Output the [X, Y] coordinate of the center of the cell containing the given text.  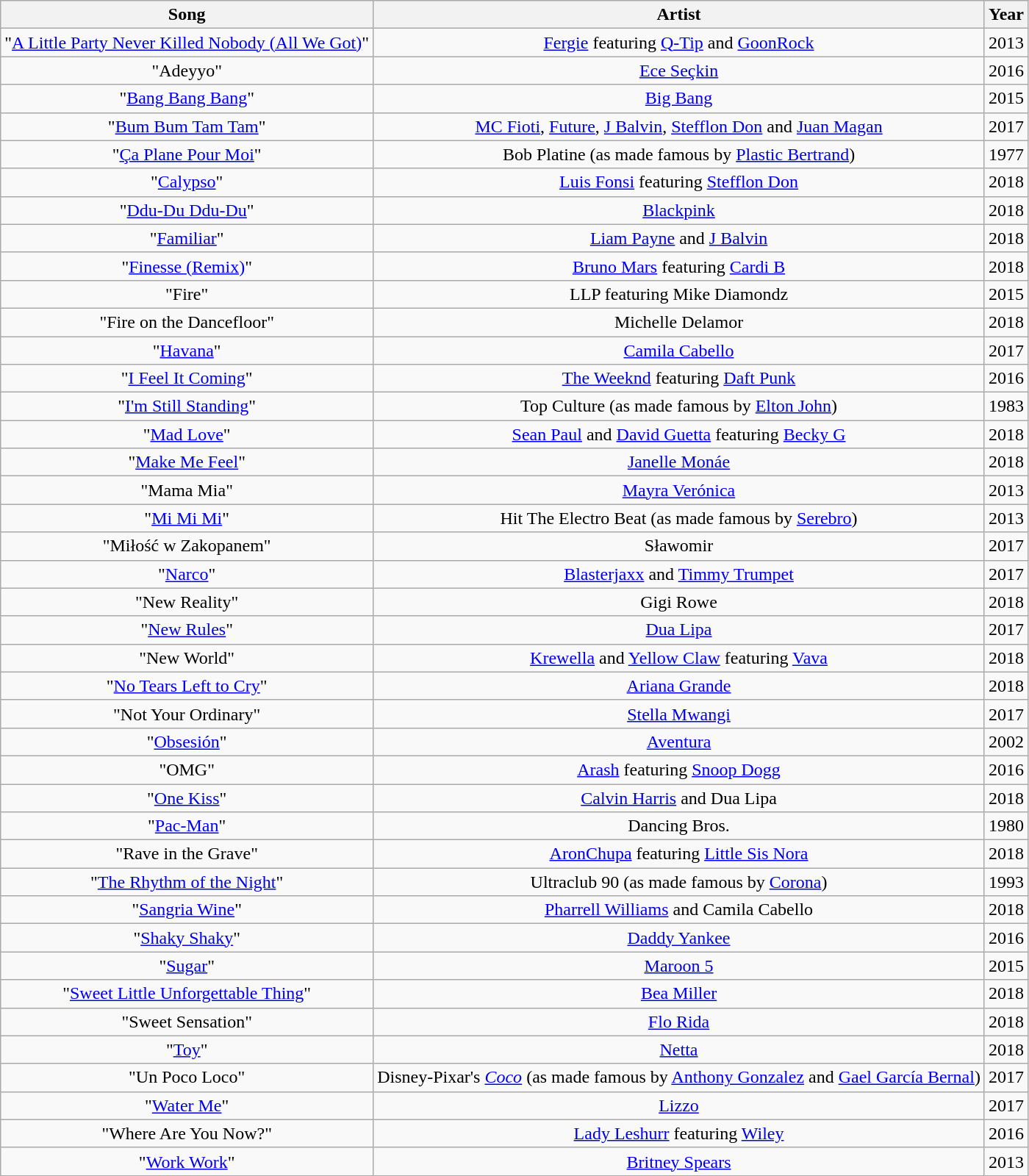
"New World" [187, 658]
"Adeyyo" [187, 71]
Flo Rida [679, 1022]
2002 [1005, 742]
Mayra Verónica [679, 490]
Lady Leshurr featuring Wiley [679, 1133]
1977 [1005, 154]
"Un Poco Loco" [187, 1078]
"Mama Mia" [187, 490]
Big Bang [679, 98]
Hit The Electro Beat (as made famous by Serebro) [679, 518]
Stella Mwangi [679, 714]
"Fire on the Dancefloor" [187, 322]
"Finesse (Remix)" [187, 266]
"Rave in the Grave" [187, 854]
Bruno Mars featuring Cardi B [679, 266]
"OMG" [187, 770]
Arash featuring Snoop Dogg [679, 770]
"Water Me" [187, 1105]
"Sugar" [187, 966]
"A Little Party Never Killed Nobody (All We Got)" [187, 43]
Dancing Bros. [679, 826]
"I'm Still Standing" [187, 406]
"Bang Bang Bang" [187, 98]
LLP featuring Mike Diamondz [679, 294]
"Sweet Sensation" [187, 1022]
Calvin Harris and Dua Lipa [679, 797]
"Ça Plane Pour Moi" [187, 154]
"Pac-Man" [187, 826]
Michelle Delamor [679, 322]
"Sweet Little Unforgettable Thing" [187, 994]
Fergie featuring Q-Tip and GoonRock [679, 43]
"Shaky Shaky" [187, 938]
Britney Spears [679, 1161]
"New Rules" [187, 630]
"I Feel It Coming" [187, 379]
Ece Seçkin [679, 71]
"Narco" [187, 574]
Netta [679, 1050]
"Ddu-Du Ddu-Du" [187, 210]
"Mi Mi Mi" [187, 518]
Camila Cabello [679, 351]
"Sangria Wine" [187, 910]
Top Culture (as made famous by Elton John) [679, 406]
Liam Payne and J Balvin [679, 238]
Maroon 5 [679, 966]
Luis Fonsi featuring Stefflon Don [679, 182]
Pharrell Williams and Camila Cabello [679, 910]
"Havana" [187, 351]
Daddy Yankee [679, 938]
Sean Paul and David Guetta featuring Becky G [679, 434]
"Fire" [187, 294]
"Calypso" [187, 182]
Janelle Monáe [679, 462]
Blackpink [679, 210]
Disney-Pixar's Coco (as made famous by Anthony Gonzalez and Gael García Bernal) [679, 1078]
AronChupa featuring Little Sis Nora [679, 854]
Bea Miller [679, 994]
"No Tears Left to Cry" [187, 686]
"The Rhythm of the Night" [187, 882]
Dua Lipa [679, 630]
Krewella and Yellow Claw featuring Vava [679, 658]
MC Fioti, Future, J Balvin, Stefflon Don and Juan Magan [679, 126]
1993 [1005, 882]
"Work Work" [187, 1161]
Aventura [679, 742]
Artist [679, 15]
"Bum Bum Tam Tam" [187, 126]
Ariana Grande [679, 686]
"Not Your Ordinary" [187, 714]
"One Kiss" [187, 797]
Gigi Rowe [679, 602]
"Mad Love" [187, 434]
Ultraclub 90 (as made famous by Corona) [679, 882]
Lizzo [679, 1105]
1983 [1005, 406]
Year [1005, 15]
"Make Me Feel" [187, 462]
"Familiar" [187, 238]
"Obsesión" [187, 742]
Sławomir [679, 546]
Bob Platine (as made famous by Plastic Bertrand) [679, 154]
1980 [1005, 826]
The Weeknd featuring Daft Punk [679, 379]
"New Reality" [187, 602]
"Miłość w Zakopanem" [187, 546]
Song [187, 15]
"Toy" [187, 1050]
"Where Are You Now?" [187, 1133]
Blasterjaxx and Timmy Trumpet [679, 574]
